From the cell containing the given text, extract its center point as [X, Y] coordinate. 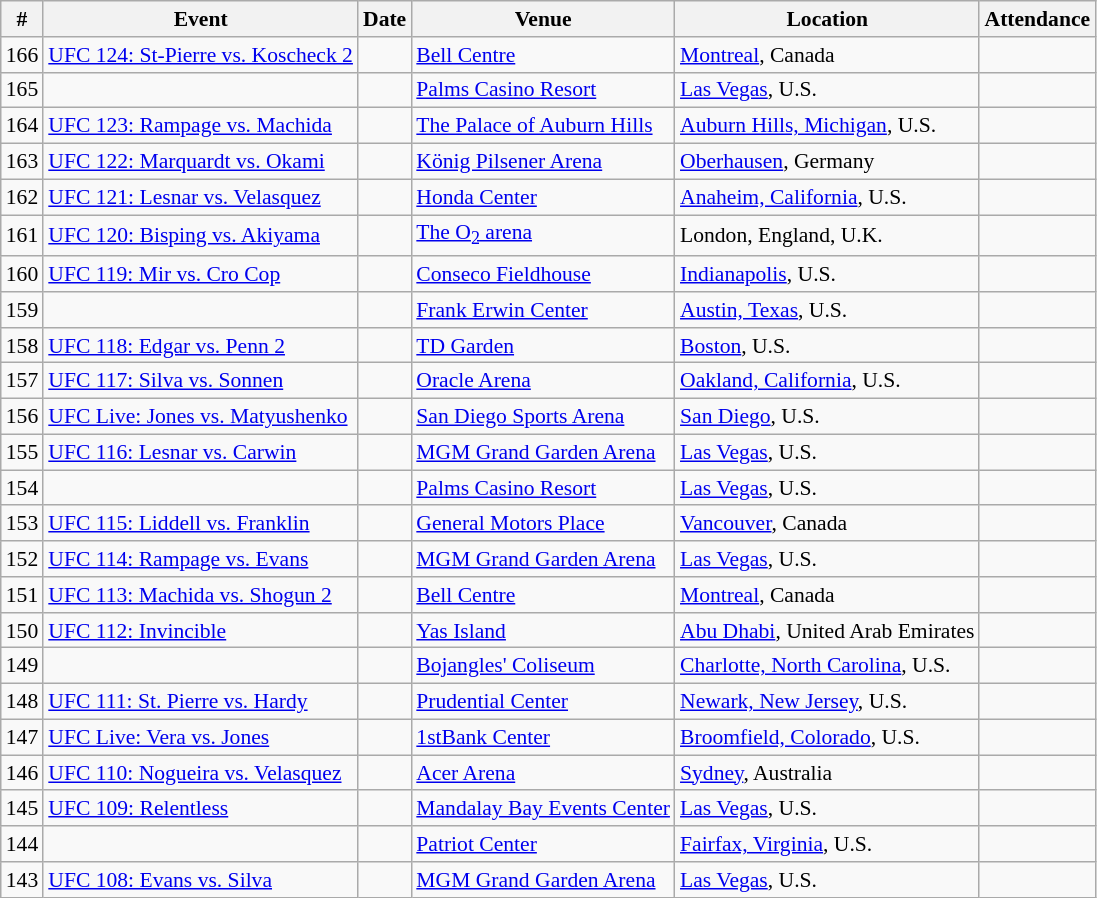
165 [22, 90]
San Diego, U.S. [827, 417]
Event [200, 19]
UFC 124: St-Pierre vs. Koscheck 2 [200, 55]
Conseco Fieldhouse [543, 274]
UFC 109: Relentless [200, 809]
UFC 111: St. Pierre vs. Hardy [200, 702]
166 [22, 55]
144 [22, 844]
Frank Erwin Center [543, 310]
Venue [543, 19]
Broomfield, Colorado, U.S. [827, 737]
Vancouver, Canada [827, 524]
UFC Live: Vera vs. Jones [200, 737]
153 [22, 524]
UFC 114: Rampage vs. Evans [200, 559]
Mandalay Bay Events Center [543, 809]
Oberhausen, Germany [827, 162]
UFC 110: Nogueira vs. Velasquez [200, 773]
152 [22, 559]
157 [22, 381]
The Palace of Auburn Hills [543, 126]
UFC Live: Jones vs. Matyushenko [200, 417]
150 [22, 631]
164 [22, 126]
Abu Dhabi, United Arab Emirates [827, 631]
1stBank Center [543, 737]
UFC 113: Machida vs. Shogun 2 [200, 595]
163 [22, 162]
San Diego Sports Arena [543, 417]
Oakland, California, U.S. [827, 381]
General Motors Place [543, 524]
# [22, 19]
Prudential Center [543, 702]
Location [827, 19]
Patriot Center [543, 844]
151 [22, 595]
Attendance [1037, 19]
158 [22, 346]
UFC 118: Edgar vs. Penn 2 [200, 346]
Auburn Hills, Michigan, U.S. [827, 126]
UFC 119: Mir vs. Cro Cop [200, 274]
Bojangles' Coliseum [543, 666]
Newark, New Jersey, U.S. [827, 702]
UFC 108: Evans vs. Silva [200, 880]
149 [22, 666]
Charlotte, North Carolina, U.S. [827, 666]
154 [22, 488]
UFC 121: Lesnar vs. Velasquez [200, 197]
161 [22, 236]
Date [384, 19]
Honda Center [543, 197]
TD Garden [543, 346]
Oracle Arena [543, 381]
143 [22, 880]
148 [22, 702]
Yas Island [543, 631]
UFC 116: Lesnar vs. Carwin [200, 452]
146 [22, 773]
145 [22, 809]
160 [22, 274]
Acer Arena [543, 773]
156 [22, 417]
Indianapolis, U.S. [827, 274]
The O2 arena [543, 236]
UFC 123: Rampage vs. Machida [200, 126]
UFC 115: Liddell vs. Franklin [200, 524]
155 [22, 452]
UFC 122: Marquardt vs. Okami [200, 162]
UFC 112: Invincible [200, 631]
Anaheim, California, U.S. [827, 197]
UFC 120: Bisping vs. Akiyama [200, 236]
König Pilsener Arena [543, 162]
UFC 117: Silva vs. Sonnen [200, 381]
Austin, Texas, U.S. [827, 310]
147 [22, 737]
Fairfax, Virginia, U.S. [827, 844]
159 [22, 310]
162 [22, 197]
Sydney, Australia [827, 773]
London, England, U.K. [827, 236]
Boston, U.S. [827, 346]
